For the text-containing cell, return its midpoint in [x, y] coordinate format. 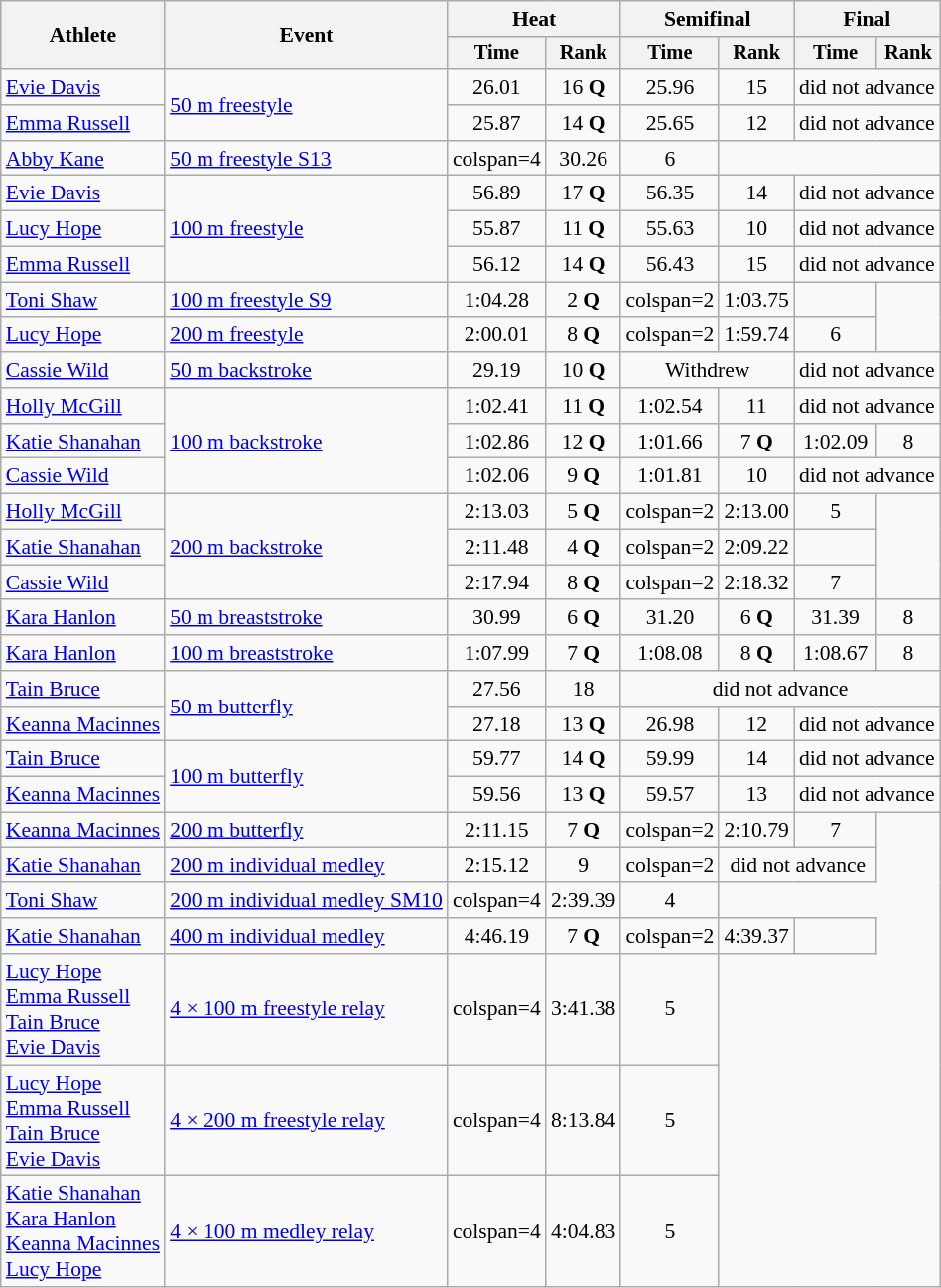
11 [756, 406]
2:09.22 [756, 548]
25.65 [669, 123]
2:39.39 [584, 901]
50 m breaststroke [306, 618]
1:03.75 [756, 300]
56.35 [669, 193]
100 m freestyle S9 [306, 300]
2:15.12 [496, 865]
2 Q [584, 300]
16 Q [584, 87]
25.87 [496, 123]
Heat [534, 19]
59.56 [496, 795]
50 m freestyle [306, 105]
3:41.38 [584, 1009]
4:46.19 [496, 936]
1:02.54 [669, 406]
2:00.01 [496, 335]
4 Q [584, 548]
Semifinal [707, 19]
100 m breaststroke [306, 653]
1:07.99 [496, 653]
2:11.15 [496, 831]
2:10.79 [756, 831]
2:13.00 [756, 512]
Final [868, 19]
1:59.74 [756, 335]
50 m backstroke [306, 370]
4:39.37 [756, 936]
59.77 [496, 759]
100 m backstroke [306, 441]
55.63 [669, 229]
1:02.06 [496, 476]
1:04.28 [496, 300]
13 [756, 795]
2:11.48 [496, 548]
2:17.94 [496, 582]
31.20 [669, 618]
56.43 [669, 265]
1:02.09 [836, 442]
29.19 [496, 370]
4 × 200 m freestyle relay [306, 1120]
8:13.84 [584, 1120]
400 m individual medley [306, 936]
100 m butterfly [306, 776]
200 m individual medley SM10 [306, 901]
Athlete [83, 36]
55.87 [496, 229]
1:01.81 [669, 476]
200 m butterfly [306, 831]
Abby Kane [83, 159]
56.89 [496, 193]
100 m freestyle [306, 228]
12 Q [584, 442]
2:18.32 [756, 582]
10 Q [584, 370]
1:08.08 [669, 653]
1:02.86 [496, 442]
1:02.41 [496, 406]
27.18 [496, 724]
9 Q [584, 476]
56.12 [496, 265]
1:08.67 [836, 653]
59.57 [669, 795]
4 [669, 901]
200 m individual medley [306, 865]
30.99 [496, 618]
4:04.83 [584, 1231]
2:13.03 [496, 512]
18 [584, 689]
Katie ShanahanKara HanlonKeanna MacinnesLucy Hope [83, 1231]
26.98 [669, 724]
50 m freestyle S13 [306, 159]
4 × 100 m freestyle relay [306, 1009]
59.99 [669, 759]
31.39 [836, 618]
5 Q [584, 512]
30.26 [584, 159]
27.56 [496, 689]
9 [584, 865]
50 m butterfly [306, 707]
200 m freestyle [306, 335]
26.01 [496, 87]
Withdrew [707, 370]
25.96 [669, 87]
17 Q [584, 193]
1:01.66 [669, 442]
200 m backstroke [306, 548]
4 × 100 m medley relay [306, 1231]
Event [306, 36]
